Determine the [x, y] coordinate at the center of the cell enclosing the given text.  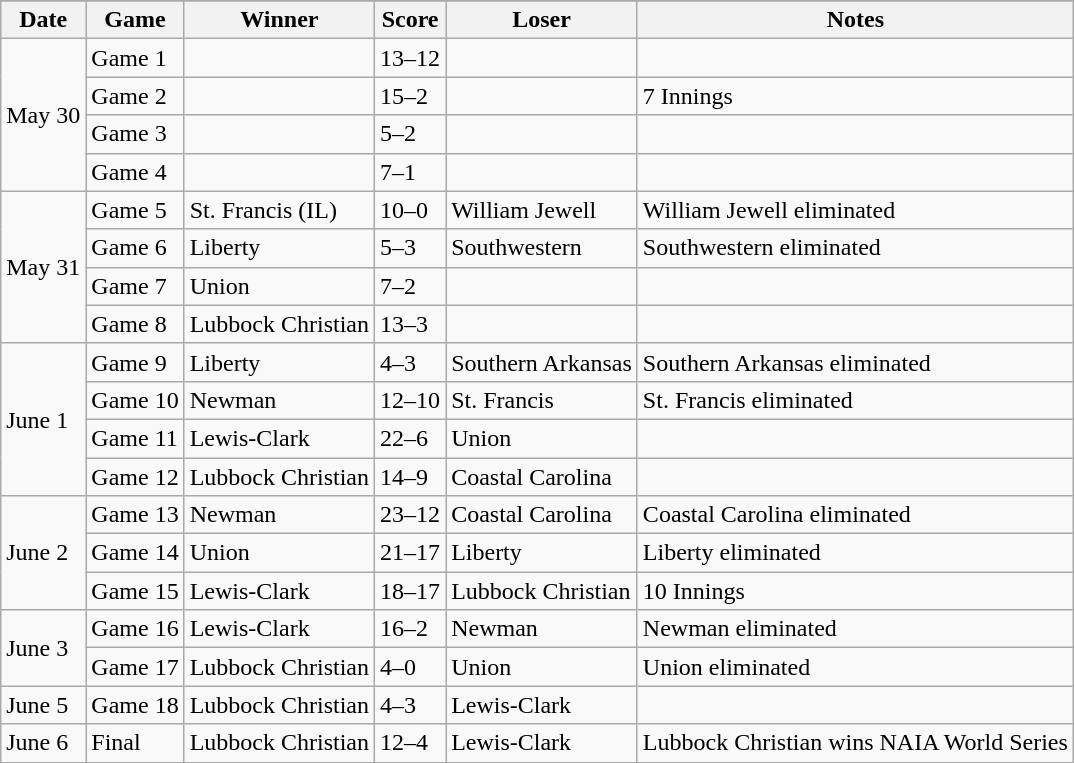
21–17 [410, 553]
Coastal Carolina eliminated [855, 515]
Notes [855, 20]
Game [135, 20]
William Jewell eliminated [855, 210]
7–2 [410, 286]
16–2 [410, 629]
Game 3 [135, 134]
June 6 [44, 743]
Newman eliminated [855, 629]
12–4 [410, 743]
Game 18 [135, 705]
4–0 [410, 667]
Game 14 [135, 553]
June 3 [44, 648]
13–12 [410, 58]
St. Francis (IL) [279, 210]
Southern Arkansas eliminated [855, 362]
Game 11 [135, 438]
June 1 [44, 419]
Game 13 [135, 515]
10 Innings [855, 591]
15–2 [410, 96]
18–17 [410, 591]
Game 9 [135, 362]
Winner [279, 20]
Liberty eliminated [855, 553]
Lubbock Christian wins NAIA World Series [855, 743]
Game 4 [135, 172]
23–12 [410, 515]
5–3 [410, 248]
Score [410, 20]
12–10 [410, 400]
Southern Arkansas [542, 362]
June 5 [44, 705]
Southwestern eliminated [855, 248]
William Jewell [542, 210]
Date [44, 20]
22–6 [410, 438]
Game 6 [135, 248]
June 2 [44, 553]
St. Francis [542, 400]
May 30 [44, 115]
Loser [542, 20]
7–1 [410, 172]
Game 12 [135, 477]
5–2 [410, 134]
Game 15 [135, 591]
7 Innings [855, 96]
10–0 [410, 210]
Game 5 [135, 210]
Game 7 [135, 286]
Game 8 [135, 324]
Game 1 [135, 58]
14–9 [410, 477]
Game 10 [135, 400]
Game 16 [135, 629]
May 31 [44, 267]
Southwestern [542, 248]
13–3 [410, 324]
Game 17 [135, 667]
St. Francis eliminated [855, 400]
Game 2 [135, 96]
Union eliminated [855, 667]
Final [135, 743]
